Detect which cell encompasses the target text, then output its [x, y] center coordinate. 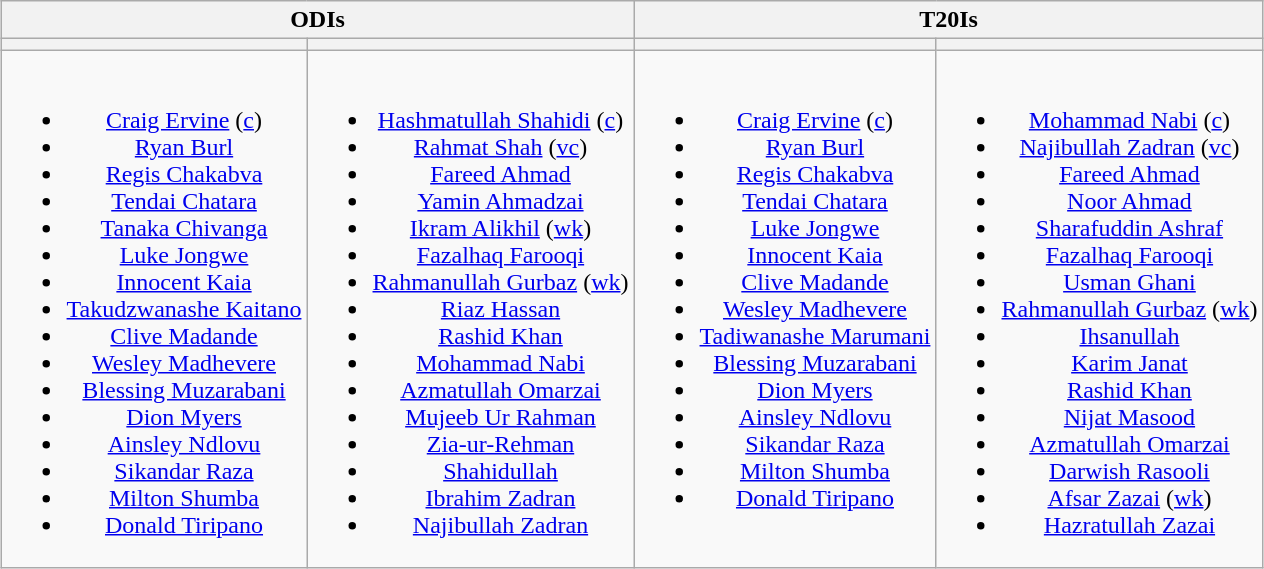
T20Is [948, 20]
ODIs [318, 20]
